Return the [x, y] coordinate for the center point of the cell that contains the specified text.  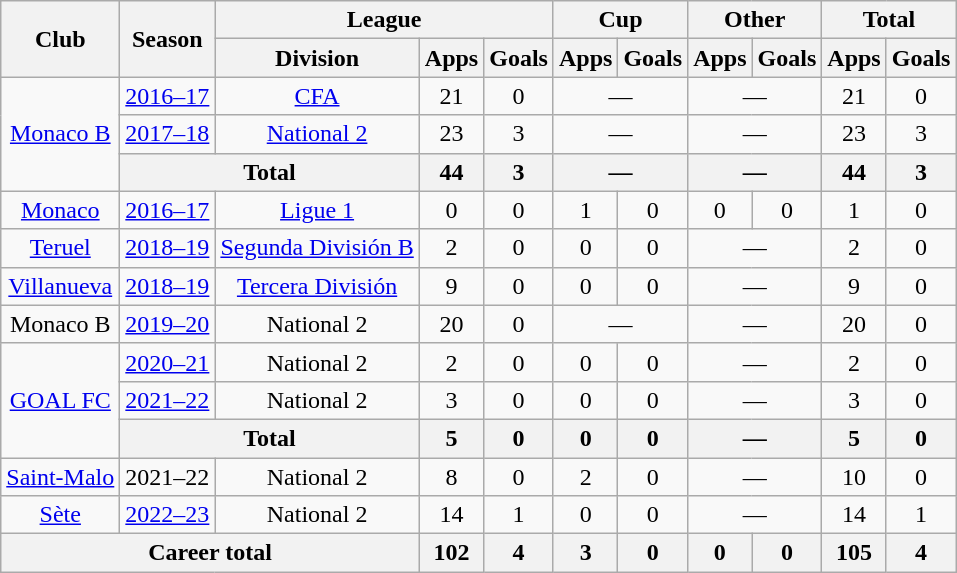
Club [60, 39]
Ligue 1 [317, 210]
Monaco [60, 210]
2020–21 [168, 362]
Cup [620, 20]
8 [451, 477]
10 [854, 477]
GOAL FC [60, 400]
Sète [60, 515]
102 [451, 553]
Division [317, 58]
Other [755, 20]
Career total [210, 553]
Saint-Malo [60, 477]
Segunda División B [317, 248]
105 [854, 553]
Teruel [60, 248]
Tercera División [317, 286]
CFA [317, 96]
Season [168, 39]
2019–20 [168, 324]
Villanueva [60, 286]
2017–18 [168, 134]
2022–23 [168, 515]
League [384, 20]
